Scan for the cell matching the given text and deliver its [x, y] coordinate at center. 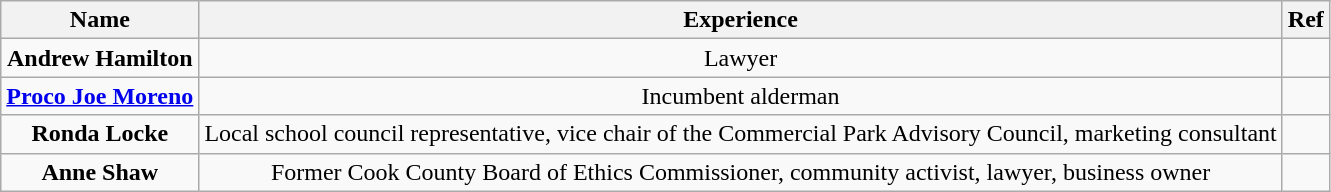
Experience [740, 20]
Ref [1306, 20]
Ronda Locke [100, 134]
Lawyer [740, 58]
Name [100, 20]
Incumbent alderman [740, 96]
Proco Joe Moreno [100, 96]
Former Cook County Board of Ethics Commissioner, community activist, lawyer, business owner [740, 172]
Anne Shaw [100, 172]
Andrew Hamilton [100, 58]
Local school council representative, vice chair of the Commercial Park Advisory Council, marketing consultant [740, 134]
